Pinpoint the cell where the given text exists, returning its [X, Y] midpoint coordinate. 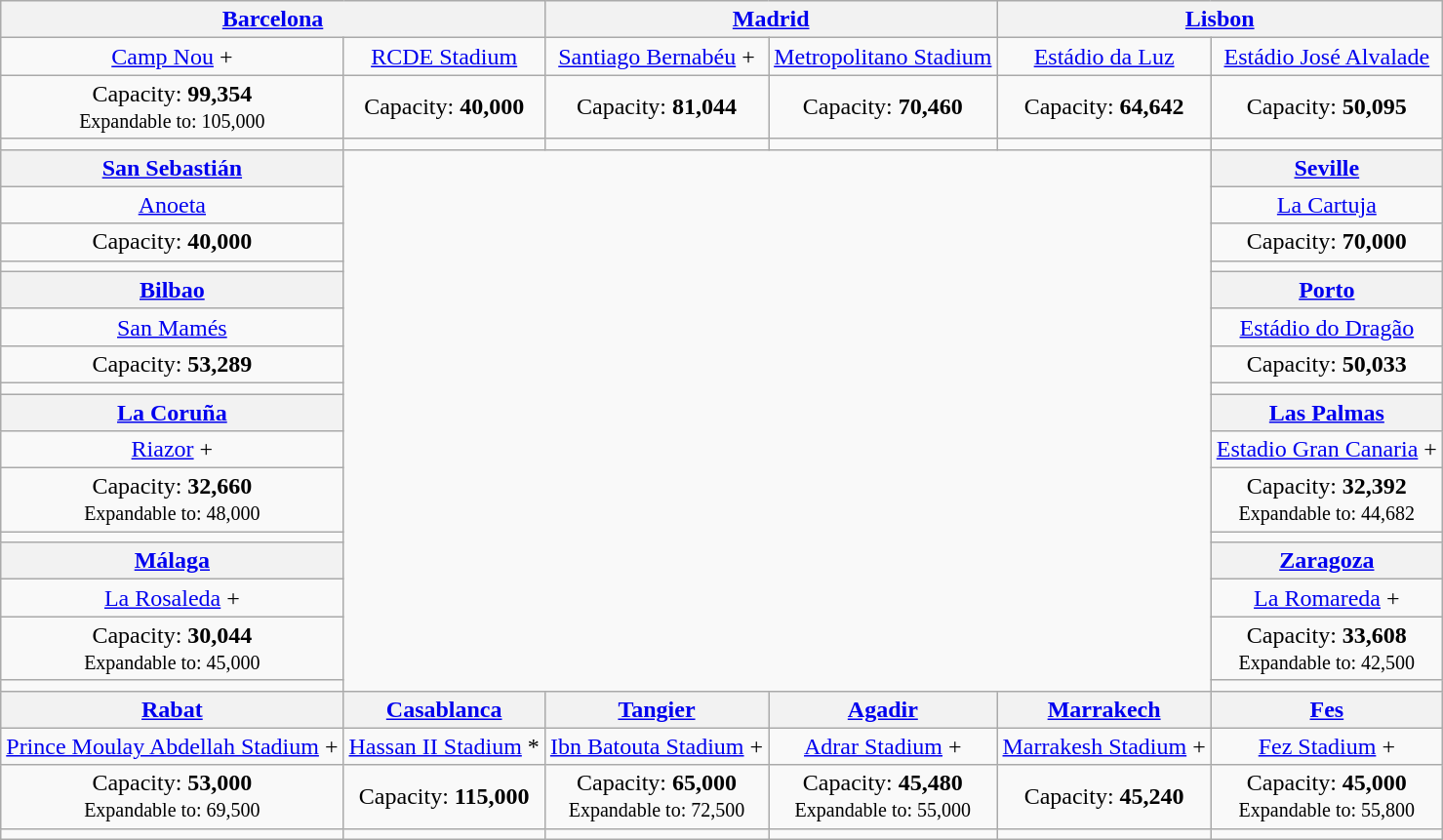
Capacity: 70,000 [1327, 242]
Marrakech [1104, 709]
Capacity: 32,660Expandable to: 48,000 [172, 500]
Capacity: 30,044Expandable to: 45,000 [172, 648]
Capacity: 53,000Expandable to: 69,500 [172, 796]
Tangier [656, 709]
Camp Nou + [172, 57]
Adrar Stadium + [883, 746]
Madrid [771, 20]
Bilbao [172, 290]
La Rosaleda + [172, 598]
Ibn Batouta Stadium + [656, 746]
La Romareda + [1327, 598]
Santiago Bernabéu + [656, 57]
Capacity: 33,608Expandable to: 42,500 [1327, 648]
Málaga [172, 561]
Capacity: 45,480Expandable to: 55,000 [883, 796]
San Sebastián [172, 168]
Capacity: 50,095 [1327, 107]
Estádio José Alvalade [1327, 57]
Estádio do Dragão [1327, 327]
La Cartuja [1327, 205]
Capacity: 64,642 [1104, 107]
Fes [1327, 709]
San Mamés [172, 327]
Riazor + [172, 450]
Zaragoza [1327, 561]
Estádio da Luz [1104, 57]
Capacity: 65,000Expandable to: 72,500 [656, 796]
Las Palmas [1327, 413]
Lisbon [1220, 20]
Capacity: 53,289 [172, 364]
Porto [1327, 290]
Capacity: 81,044 [656, 107]
Capacity: 99,354Expandable to: 105,000 [172, 107]
Metropolitano Stadium [883, 57]
Casablanca [444, 709]
Capacity: 45,000Expandable to: 55,800 [1327, 796]
Agadir [883, 709]
Barcelona [273, 20]
Capacity: 50,033 [1327, 364]
Hassan II Stadium * [444, 746]
Capacity: 32,392Expandable to: 44,682 [1327, 500]
Fez Stadium + [1327, 746]
Capacity: 115,000 [444, 796]
Capacity: 70,460 [883, 107]
Anoeta [172, 205]
Rabat [172, 709]
Marrakesh Stadium + [1104, 746]
RCDE Stadium [444, 57]
Seville [1327, 168]
Prince Moulay Abdellah Stadium + [172, 746]
Estadio Gran Canaria + [1327, 450]
Capacity: 45,240 [1104, 796]
La Coruña [172, 413]
